Scan for the cell matching the given text and deliver its [x, y] coordinate at center. 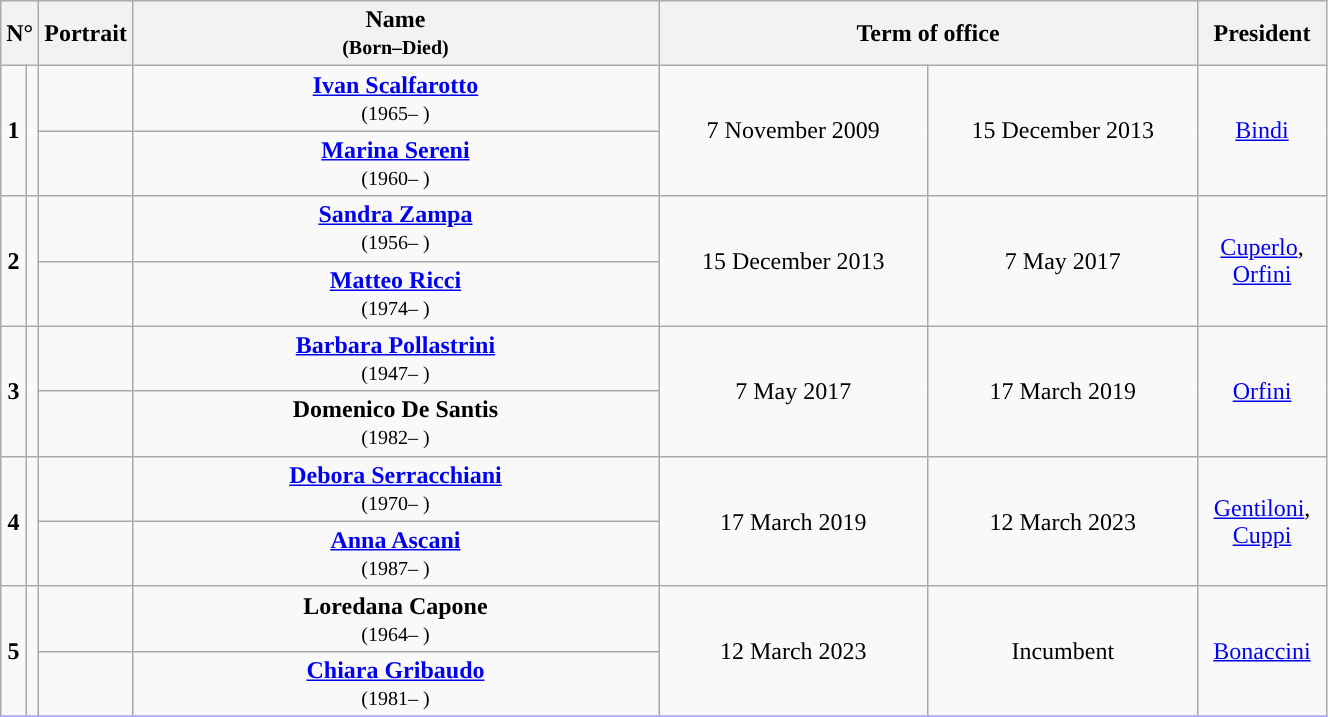
Marina Sereni(1960– ) [395, 164]
Domenico De Santis(1982– ) [395, 424]
4 [14, 521]
1 [14, 131]
7 November 2009 [792, 131]
Gentiloni,Cuppi [1262, 521]
5 [14, 651]
3 [14, 391]
Ivan Scalfarotto(1965– ) [395, 98]
Term of office [928, 34]
Barbara Pollastrini(1947– ) [395, 358]
Loredana Capone(1964– ) [395, 618]
Incumbent [1063, 651]
Name(Born–Died) [395, 34]
N° [20, 34]
Bindi [1262, 131]
2 [14, 261]
President [1262, 34]
Debora Serracchiani(1970– ) [395, 488]
Portrait [86, 34]
Orfini [1262, 391]
Chiara Gribaudo(1981– ) [395, 684]
Anna Ascani(1987– ) [395, 554]
Cuperlo,Orfini [1262, 261]
Sandra Zampa(1956– ) [395, 228]
Bonaccini [1262, 651]
Matteo Ricci(1974– ) [395, 294]
